Locate the cell with the specified text and output its (X, Y) center coordinate. 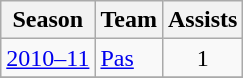
1 (202, 58)
Season (48, 20)
Team (129, 20)
2010–11 (48, 58)
Pas (129, 58)
Assists (202, 20)
